Return the [x, y] coordinate for the center point of the cell that contains the specified text.  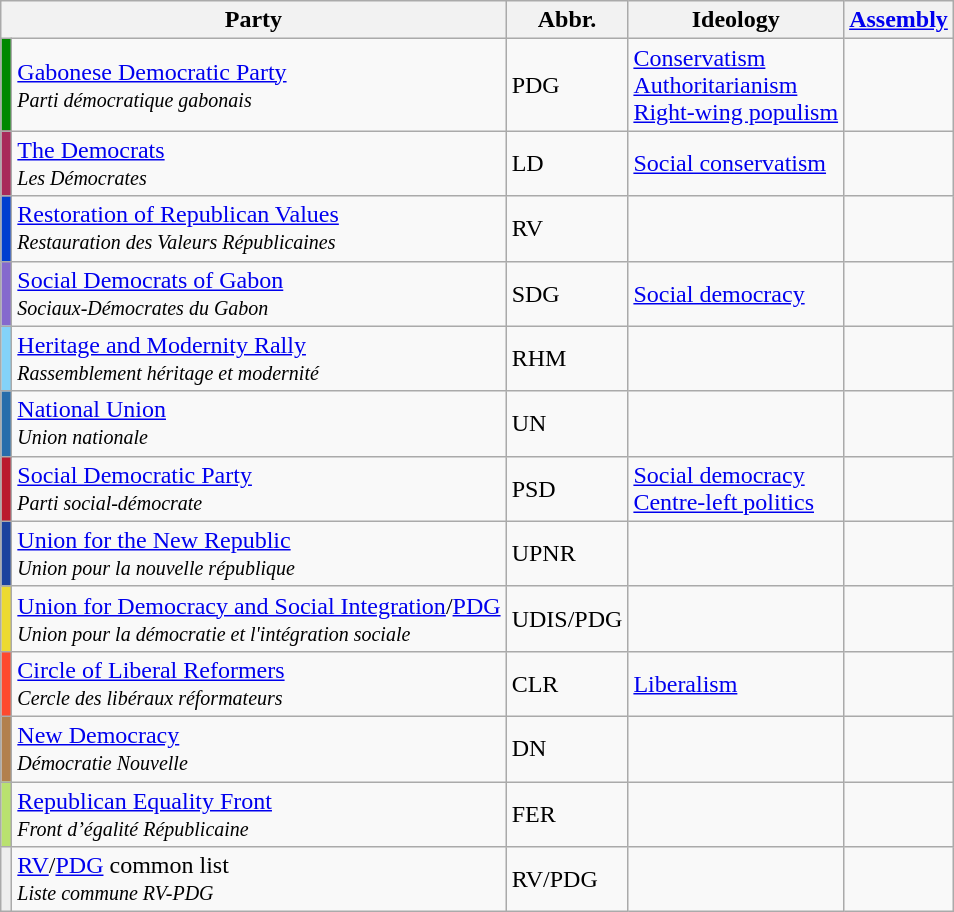
CLR [567, 684]
RV/PDG [567, 880]
FER [567, 814]
SDG [567, 294]
Heritage and Modernity RallyRassemblement héritage et modernité [259, 358]
Circle of Liberal ReformersCercle des libéraux réformateurs [259, 684]
Gabonese Democratic PartyParti démocratique gabonais [259, 85]
New DemocracyDémocratie Nouvelle [259, 748]
UN [567, 424]
Liberalism [736, 684]
Ideology [736, 20]
PDG [567, 85]
Republican Equality FrontFront d’égalité Républicaine [259, 814]
Social Democratic PartyParti social-démocrate [259, 488]
National UnionUnion nationale [259, 424]
ConservatismAuthoritarianismRight-wing populism [736, 85]
UPNR [567, 554]
Abbr. [567, 20]
PSD [567, 488]
Social conservatism [736, 164]
RV [567, 228]
Social Democrats of GabonSociaux-Démocrates du Gabon [259, 294]
Party [254, 20]
DN [567, 748]
Restoration of Republican ValuesRestauration des Valeurs Républicaines [259, 228]
LD [567, 164]
The DemocratsLes Démocrates [259, 164]
UDIS/PDG [567, 618]
RHM [567, 358]
Social democracy [736, 294]
Union for the New RepublicUnion pour la nouvelle république [259, 554]
Social democracyCentre-left politics [736, 488]
RV/PDG common listListe commune RV-PDG [259, 880]
Union for Democracy and Social Integration/PDGUnion pour la démocratie et l'intégration sociale [259, 618]
Assembly [899, 20]
